Scan for the cell matching the given text and deliver its (x, y) coordinate at center. 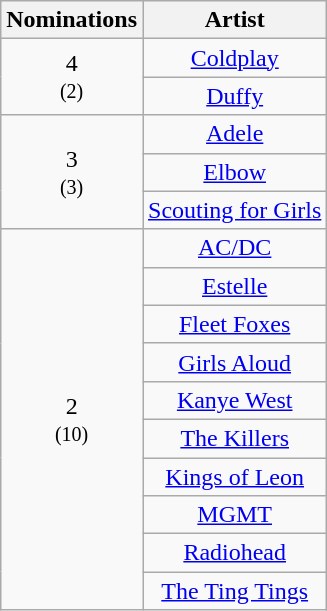
Kanye West (234, 400)
Kings of Leon (234, 477)
3(3) (72, 172)
Girls Aloud (234, 362)
MGMT (234, 515)
Fleet Foxes (234, 324)
Elbow (234, 172)
4(2) (72, 77)
Duffy (234, 96)
Adele (234, 134)
Scouting for Girls (234, 210)
The Killers (234, 438)
Radiohead (234, 553)
The Ting Tings (234, 591)
2(10) (72, 420)
Estelle (234, 286)
Nominations (72, 20)
Coldplay (234, 58)
AC/DC (234, 248)
Artist (234, 20)
